Return (X, Y) of the center of cell containing provided text 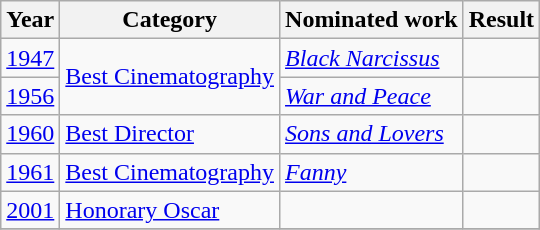
Year (30, 20)
Sons and Lovers (372, 134)
1956 (30, 96)
Best Director (170, 134)
2001 (30, 210)
1961 (30, 172)
Nominated work (372, 20)
1960 (30, 134)
Honorary Oscar (170, 210)
Fanny (372, 172)
1947 (30, 58)
Result (501, 20)
Category (170, 20)
Black Narcissus (372, 58)
War and Peace (372, 96)
